Extract the [X, Y] coordinate from the center of the cell holding the provided text.  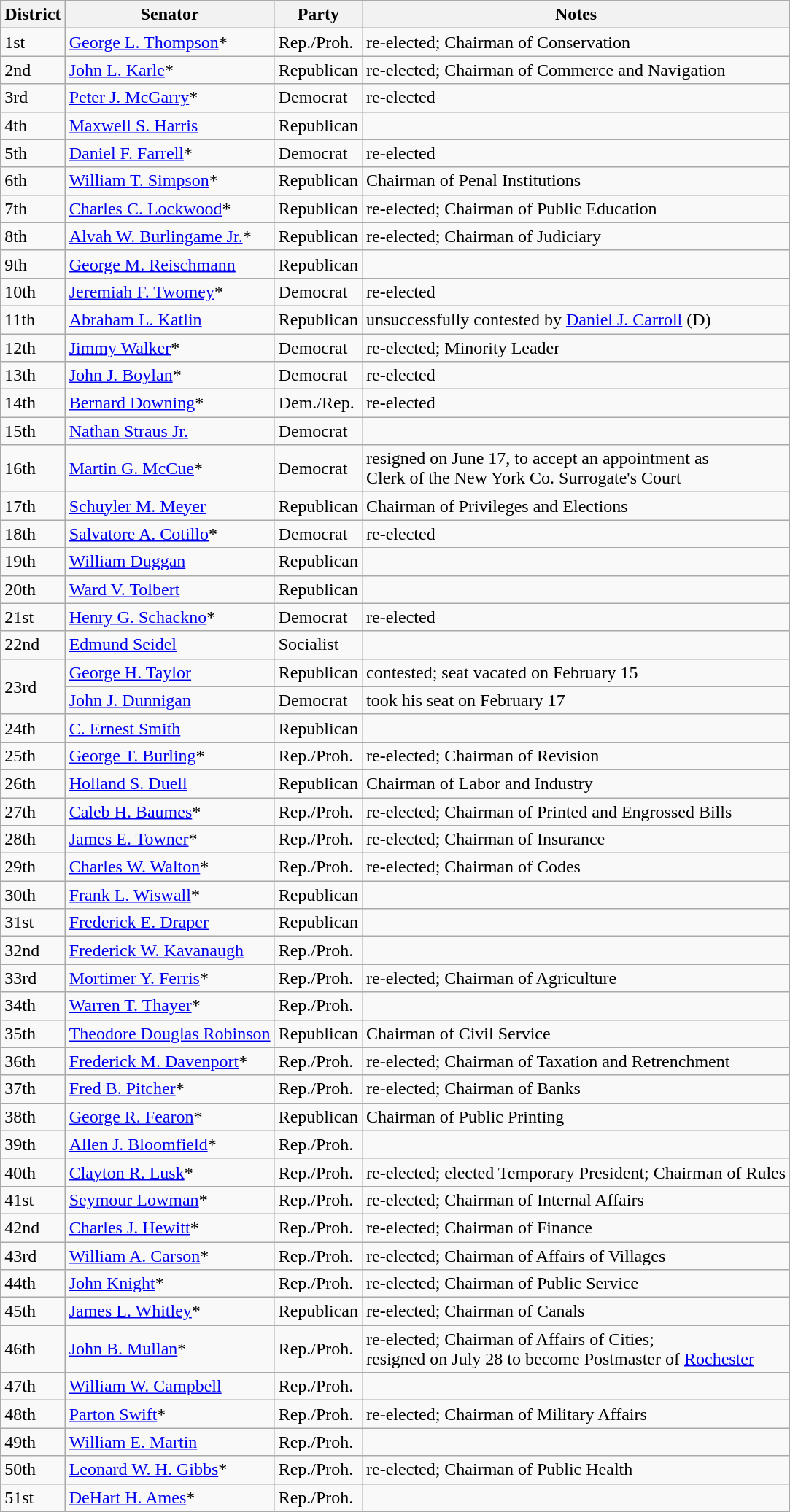
Frederick E. Draper [169, 923]
took his seat on February 17 [576, 700]
Salvatore A. Cotillo* [169, 534]
George M. Reischmann [169, 264]
13th [33, 376]
contested; seat vacated on February 15 [576, 672]
Edmund Seidel [169, 645]
Martin G. McCue* [169, 468]
Chairman of Labor and Industry [576, 783]
William Duggan [169, 562]
C. Ernest Smith [169, 728]
Leonard W. H. Gibbs* [169, 1470]
Party [318, 15]
Socialist [318, 645]
32nd [33, 950]
re-elected; Chairman of Codes [576, 867]
John L. Karle* [169, 70]
29th [33, 867]
Chairman of Penal Institutions [576, 181]
Peter J. McGarry* [169, 98]
re-elected; Chairman of Conservation [576, 42]
41st [33, 1200]
re-elected; Chairman of Judiciary [576, 236]
Clayton R. Lusk* [169, 1172]
Jimmy Walker* [169, 348]
25th [33, 756]
William W. Campbell [169, 1387]
Daniel F. Farrell* [169, 153]
John J. Boylan* [169, 376]
re-elected; Chairman of Public Education [576, 209]
re-elected; elected Temporary President; Chairman of Rules [576, 1172]
40th [33, 1172]
47th [33, 1387]
34th [33, 1006]
Nathan Straus Jr. [169, 431]
19th [33, 562]
Notes [576, 15]
re-elected; Minority Leader [576, 348]
John B. Mullan* [169, 1349]
7th [33, 209]
49th [33, 1442]
36th [33, 1061]
DeHart H. Ames* [169, 1497]
Ward V. Tolbert [169, 589]
re-elected; Chairman of Insurance [576, 840]
Fred B. Pitcher* [169, 1089]
District [33, 15]
George L. Thompson* [169, 42]
38th [33, 1117]
Abraham L. Katlin [169, 319]
51st [33, 1497]
Charles W. Walton* [169, 867]
14th [33, 403]
Maxwell S. Harris [169, 125]
12th [33, 348]
resigned on June 17, to accept an appointment as Clerk of the New York Co. Surrogate's Court [576, 468]
1st [33, 42]
37th [33, 1089]
44th [33, 1284]
Frank L. Wiswall* [169, 895]
Frederick M. Davenport* [169, 1061]
15th [33, 431]
Chairman of Civil Service [576, 1034]
John J. Dunnigan [169, 700]
re-elected; Chairman of Printed and Engrossed Bills [576, 812]
50th [33, 1470]
James L. Whitley* [169, 1311]
Senator [169, 15]
5th [33, 153]
39th [33, 1144]
Schuyler M. Meyer [169, 506]
16th [33, 468]
Jeremiah F. Twomey* [169, 292]
45th [33, 1311]
11th [33, 319]
re-elected; Chairman of Affairs of Villages [576, 1255]
re-elected; Chairman of Public Service [576, 1284]
33rd [33, 978]
4th [33, 125]
31st [33, 923]
re-elected; Chairman of Canals [576, 1311]
Bernard Downing* [169, 403]
3rd [33, 98]
28th [33, 840]
42nd [33, 1228]
George R. Fearon* [169, 1117]
Warren T. Thayer* [169, 1006]
re-elected; Chairman of Taxation and Retrenchment [576, 1061]
26th [33, 783]
James E. Towner* [169, 840]
Frederick W. Kavanaugh [169, 950]
23rd [33, 686]
John Knight* [169, 1284]
Charles C. Lockwood* [169, 209]
re-elected; Chairman of Agriculture [576, 978]
re-elected; Chairman of Military Affairs [576, 1414]
Charles J. Hewitt* [169, 1228]
Mortimer Y. Ferris* [169, 978]
George T. Burling* [169, 756]
27th [33, 812]
24th [33, 728]
6th [33, 181]
Parton Swift* [169, 1414]
re-elected; Chairman of Commerce and Navigation [576, 70]
22nd [33, 645]
unsuccessfully contested by Daniel J. Carroll (D) [576, 319]
Holland S. Duell [169, 783]
21st [33, 617]
35th [33, 1034]
48th [33, 1414]
William E. Martin [169, 1442]
30th [33, 895]
8th [33, 236]
Allen J. Bloomfield* [169, 1144]
Dem./Rep. [318, 403]
re-elected; Chairman of Public Health [576, 1470]
Chairman of Privileges and Elections [576, 506]
Seymour Lowman* [169, 1200]
Chairman of Public Printing [576, 1117]
William T. Simpson* [169, 181]
18th [33, 534]
Alvah W. Burlingame Jr.* [169, 236]
9th [33, 264]
William A. Carson* [169, 1255]
re-elected; Chairman of Affairs of Cities; resigned on July 28 to become Postmaster of Rochester [576, 1349]
17th [33, 506]
46th [33, 1349]
Henry G. Schackno* [169, 617]
10th [33, 292]
Caleb H. Baumes* [169, 812]
43rd [33, 1255]
re-elected; Chairman of Banks [576, 1089]
re-elected; Chairman of Revision [576, 756]
2nd [33, 70]
re-elected; Chairman of Finance [576, 1228]
Theodore Douglas Robinson [169, 1034]
re-elected; Chairman of Internal Affairs [576, 1200]
20th [33, 589]
George H. Taylor [169, 672]
